Capture the cell that displays the provided text and extract its [X, Y] central coordinate. 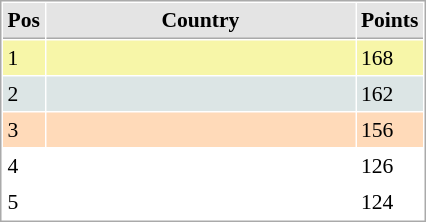
1 [24, 57]
4 [24, 165]
168 [390, 57]
3 [24, 129]
Country [200, 21]
2 [24, 93]
5 [24, 201]
Points [390, 21]
156 [390, 129]
Pos [24, 21]
124 [390, 201]
126 [390, 165]
162 [390, 93]
